Detect which cell encompasses the target text, then output its [X, Y] center coordinate. 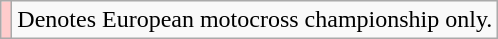
Denotes European motocross championship only. [255, 20]
